Return the (X, Y) coordinate for the center point of the cell that contains the specified text.  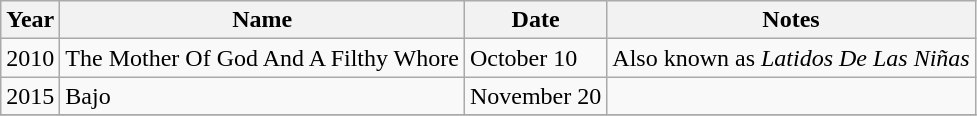
October 10 (535, 58)
2015 (30, 96)
November 20 (535, 96)
Also known as Latidos De Las Niñas (791, 58)
The Mother Of God And A Filthy Whore (262, 58)
Bajo (262, 96)
2010 (30, 58)
Name (262, 20)
Date (535, 20)
Notes (791, 20)
Year (30, 20)
